Output the [x, y] coordinate of the center of the cell containing the given text.  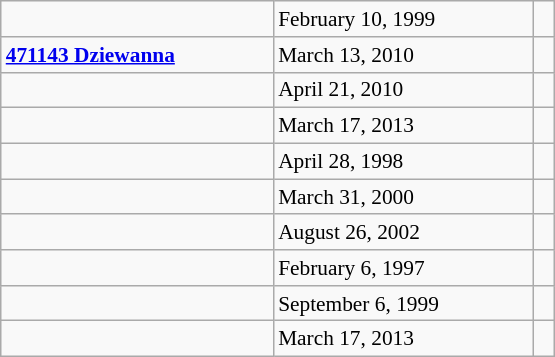
August 26, 2002 [403, 232]
April 28, 1998 [403, 161]
September 6, 1999 [403, 303]
471143 Dziewanna [137, 55]
March 31, 2000 [403, 197]
February 6, 1997 [403, 268]
February 10, 1999 [403, 19]
March 13, 2010 [403, 55]
April 21, 2010 [403, 90]
